Pinpoint the cell where the given text exists, returning its [x, y] midpoint coordinate. 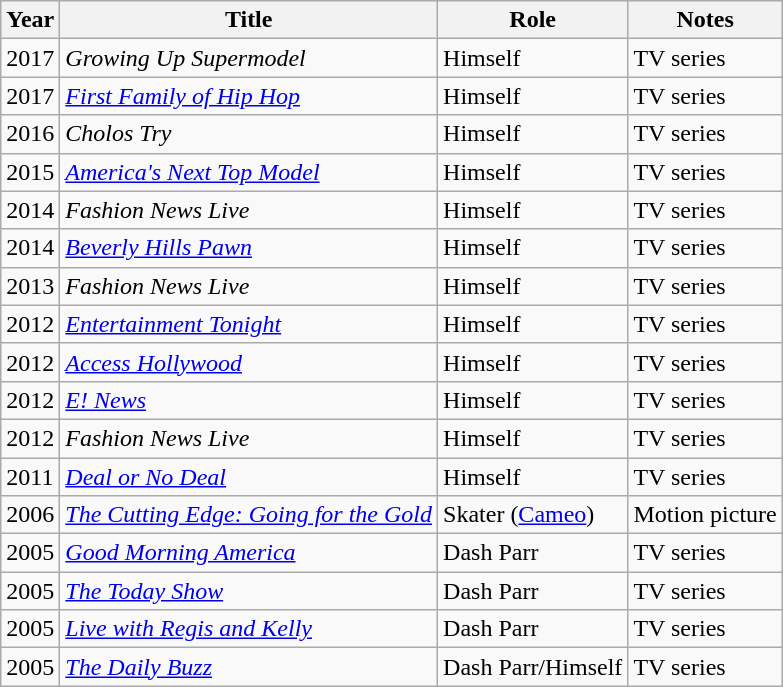
The Cutting Edge: Going for the Gold [249, 515]
Access Hollywood [249, 362]
Motion picture [705, 515]
Title [249, 20]
The Today Show [249, 591]
E! News [249, 400]
Growing Up Supermodel [249, 58]
America's Next Top Model [249, 172]
Dash Parr/Himself [533, 667]
2015 [30, 172]
2016 [30, 134]
2013 [30, 286]
The Daily Buzz [249, 667]
2006 [30, 515]
2011 [30, 477]
Notes [705, 20]
Year [30, 20]
Role [533, 20]
Skater (Cameo) [533, 515]
Beverly Hills Pawn [249, 248]
Good Morning America [249, 553]
Cholos Try [249, 134]
First Family of Hip Hop [249, 96]
Deal or No Deal [249, 477]
Live with Regis and Kelly [249, 629]
Entertainment Tonight [249, 324]
